Find where the given text appears and provide that cell's center as (X, Y) coordinate. 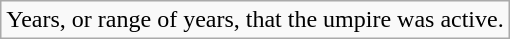
Years, or range of years, that the umpire was active. (255, 20)
